Identify which cell holds the provided text, then report its (x, y) central coordinate. 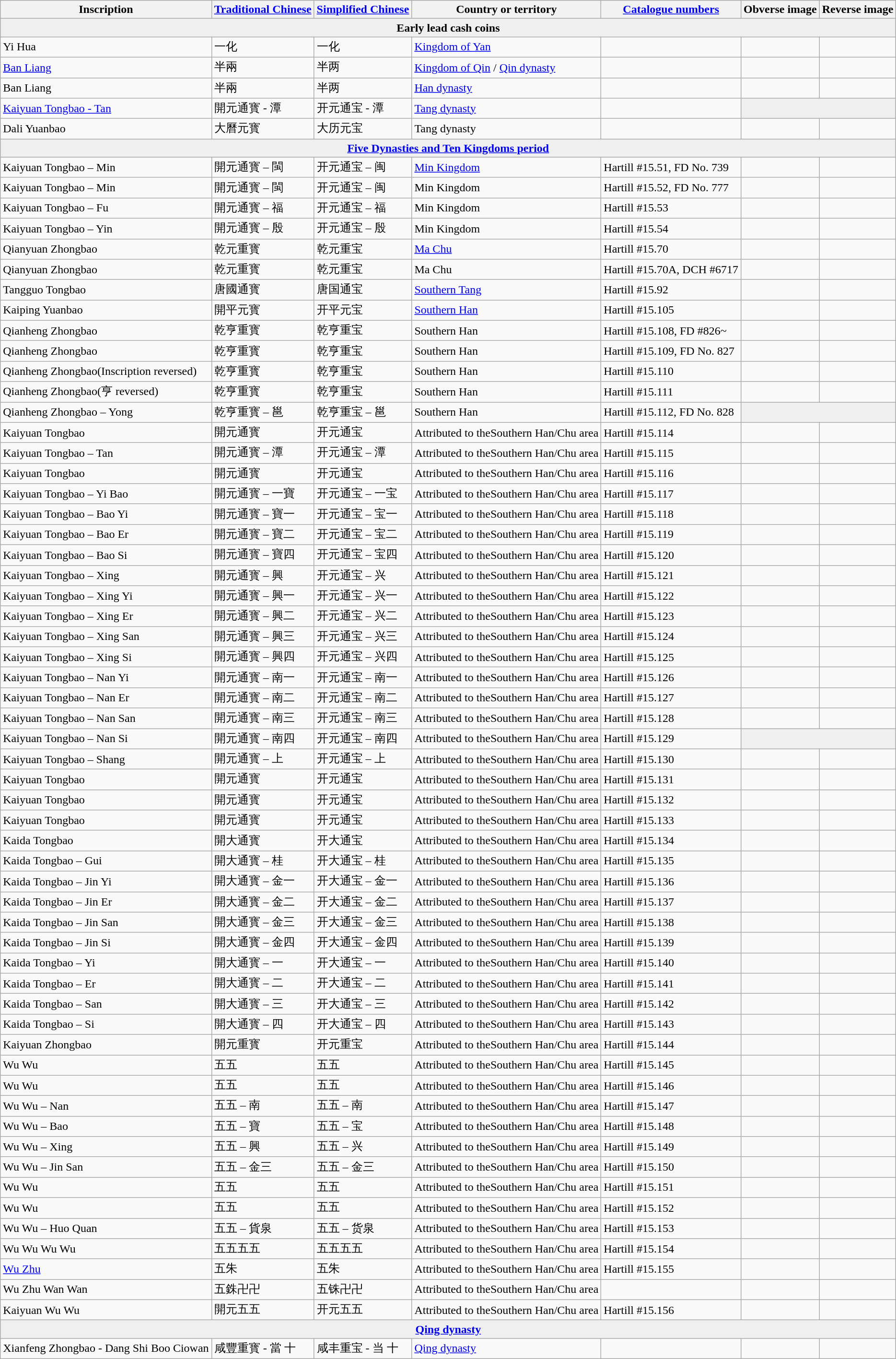
Hartill #15.151 (671, 1188)
五五 – 興 (263, 1147)
Hartill #15.147 (671, 1106)
Hartill #15.121 (671, 575)
Hartill #15.144 (671, 1045)
Han dynasty (506, 88)
Kaida Tongbao – Jin Er (106, 902)
Kaiyuan Tongbao – Yi Bao (106, 494)
开元通宝 – 宝二 (363, 535)
Qianheng Zhongbao(亨 reversed) (106, 392)
Kaiyuan Tongbao – Tan (106, 453)
Hartill #15.153 (671, 1228)
唐國通寳 (263, 290)
Hartill #15.112, FD No. 828 (671, 412)
Hartill #15.120 (671, 555)
開元通寳 – 殷 (263, 228)
Hartill #15.149 (671, 1147)
Kaiyuan Tongbao – Nan San (106, 718)
开元通宝 – 兴一 (363, 596)
Hartill #15.143 (671, 1024)
開元通寳 – 潭 (263, 453)
Hartill #15.131 (671, 779)
Hartill #15.52, FD No. 777 (671, 188)
咸豐重寳 - 當 十 (263, 1349)
Kaida Tongbao – Gui (106, 861)
開元通寳 – 南四 (263, 739)
Hartill #15.155 (671, 1269)
Five Dynasties and Ten Kingdoms period (448, 148)
Wu Wu – Jin San (106, 1167)
Hartill #15.128 (671, 718)
Hartill #15.51, FD No. 739 (671, 168)
Obverse image (780, 10)
Kaida Tongbao – Si (106, 1024)
Early lead cash coins (448, 28)
Hartill #15.126 (671, 678)
Inscription (106, 10)
Hartill #15.125 (671, 657)
Catalogue numbers (671, 10)
Kaiping Yuanbao (106, 311)
Hartill #15.145 (671, 1065)
Kaiyuan Tongbao – Xing Yi (106, 596)
开元通宝 – 兴 (363, 575)
开大通宝 – 桂 (363, 861)
開元通寳 – 興一 (263, 596)
開平元寳 (263, 311)
Hartill #15.148 (671, 1127)
開大通寳 – 金四 (263, 942)
開大通寳 – 金二 (263, 902)
Tangguo Tongbao (106, 290)
Kingdom of Qin / Qin dynasty (506, 67)
Kaida Tongbao – Yi (106, 964)
Hartill #15.132 (671, 800)
Hartill #15.54 (671, 228)
Hartill #15.122 (671, 596)
开元通宝 – 一宝 (363, 494)
Hartill #15.133 (671, 821)
开元通宝 – 宝四 (363, 555)
Hartill #15.156 (671, 1310)
Hartill #15.138 (671, 922)
唐国通宝 (363, 290)
Hartill #15.70A, DCH #6717 (671, 269)
Wu Wu Wu Wu (106, 1249)
Hartill #15.105 (671, 311)
Hartill #15.127 (671, 698)
Hartill #15.70 (671, 249)
开元通宝 – 南一 (363, 678)
開元五五 (263, 1310)
開元通寳 – 福 (263, 208)
Hartill #15.154 (671, 1249)
Traditional Chinese (263, 10)
Kaida Tongbao – San (106, 1004)
開元通寳 - 潭 (263, 108)
乾亨重宝 – 邕 (363, 412)
Kaida Tongbao (106, 841)
开大通宝 – 一 (363, 964)
咸丰重宝 - 当 十 (363, 1349)
五五 – 宝 (363, 1127)
开大通宝 – 金二 (363, 902)
开平元宝 (363, 311)
Country or territory (506, 10)
Southern Tang (506, 290)
Wu Zhu (106, 1269)
乾亨重寳 – 邕 (263, 412)
Kaiyuan Tongbao - Tan (106, 108)
Hartill #15.108, FD #826~ (671, 331)
開大通寳 – 金三 (263, 922)
开元五五 (363, 1310)
開元通寳 – 寶四 (263, 555)
Wu Wu – Bao (106, 1127)
開元通寳 – 興二 (263, 616)
Hartill #15.119 (671, 535)
Kaiyuan Tongbao – Shang (106, 759)
開元通寳 – 南三 (263, 718)
开元通宝 – 兴三 (363, 637)
開元通寳 – 南二 (263, 698)
Kaiyuan Tongbao – Bao Yi (106, 514)
Hartill #15.146 (671, 1085)
Wu Wu – Huo Quan (106, 1228)
Qianheng Zhongbao(Inscription reversed) (106, 371)
Hartill #15.92 (671, 290)
開元通寳 – 上 (263, 759)
五五 – 兴 (363, 1147)
大曆元寳 (263, 128)
Simplified Chinese (363, 10)
开元通宝 - 潭 (363, 108)
Kaiyuan Tongbao – Xing Si (106, 657)
开大通宝 – 金一 (363, 881)
开元通宝 – 上 (363, 759)
Hartill #15.118 (671, 514)
Hartill #15.109, FD No. 827 (671, 351)
Kaiyuan Tongbao – Bao Si (106, 555)
五五 – 貨泉 (263, 1228)
Kingdom of Yan (506, 47)
Hartill #15.115 (671, 453)
五銖卍卍 (263, 1289)
開元通寳 – 興四 (263, 657)
Kaiyuan Tongbao – Fu (106, 208)
开元通宝 – 兴二 (363, 616)
开大通宝 – 金三 (363, 922)
開大通寳 – 三 (263, 1004)
Hartill #15.150 (671, 1167)
Kaiyuan Tongbao – Bao Er (106, 535)
Yi Hua (106, 47)
開元通寳 – 寶二 (263, 535)
Kaiyuan Tongbao – Yin (106, 228)
Hartill #15.134 (671, 841)
Hartill #15.152 (671, 1208)
開元通寳 – 興 (263, 575)
Kaiyuan Wu Wu (106, 1310)
Kaida Tongbao – Er (106, 984)
Kaiyuan Tongbao – Nan Er (106, 698)
开元通宝 – 兴四 (363, 657)
开元通宝 – 南四 (363, 739)
Hartill #15.142 (671, 1004)
开元通宝 – 福 (363, 208)
開大通寳 – 桂 (263, 861)
Kaiyuan Tongbao – Nan Yi (106, 678)
開元通寳 – 一寶 (263, 494)
Wu Wu – Xing (106, 1147)
Reverse image (858, 10)
开大通宝 – 三 (363, 1004)
Hartill #15.136 (671, 881)
开元通宝 – 南三 (363, 718)
Wu Zhu Wan Wan (106, 1289)
Hartill #15.53 (671, 208)
Kaiyuan Tongbao – Xing San (106, 637)
开元重宝 (363, 1045)
开大通宝 – 四 (363, 1024)
開元通寳 – 南一 (263, 678)
Qianheng Zhongbao – Yong (106, 412)
五五 – 寶 (263, 1127)
Hartill #15.114 (671, 432)
Hartill #15.137 (671, 902)
開大通寳 – 一 (263, 964)
Kaiyuan Zhongbao (106, 1045)
开大通宝 – 二 (363, 984)
Kaiyuan Tongbao – Xing (106, 575)
Hartill #15.129 (671, 739)
五五 – 货泉 (363, 1228)
开大通宝 (363, 841)
開元通寳 – 寶一 (263, 514)
Kaiyuan Tongbao – Xing Er (106, 616)
Hartill #15.140 (671, 964)
开元通宝 – 潭 (363, 453)
开元通宝 – 宝一 (363, 514)
Kaida Tongbao – Jin Si (106, 942)
Xianfeng Zhongbao - Dang Shi Boo Ciowan (106, 1349)
開大通寳 – 二 (263, 984)
Wu Wu – Nan (106, 1106)
開元通寳 – 興三 (263, 637)
Kaida Tongbao – Jin San (106, 922)
Hartill #15.141 (671, 984)
Hartill #15.110 (671, 371)
Hartill #15.130 (671, 759)
Hartill #15.117 (671, 494)
Kaiyuan Tongbao – Nan Si (106, 739)
Hartill #15.124 (671, 637)
Hartill #15.111 (671, 392)
开元通宝 – 殷 (363, 228)
開元重寳 (263, 1045)
Hartill #15.135 (671, 861)
Dali Yuanbao (106, 128)
Kaida Tongbao – Jin Yi (106, 881)
開大通寳 – 四 (263, 1024)
開大通寳 (263, 841)
开大通宝 – 金四 (363, 942)
開大通寳 – 金一 (263, 881)
Hartill #15.123 (671, 616)
大历元宝 (363, 128)
Hartill #15.139 (671, 942)
开元通宝 – 南二 (363, 698)
五铢卍卍 (363, 1289)
Hartill #15.116 (671, 474)
